Determine the (x, y) coordinate at the center of the cell enclosing the given text.  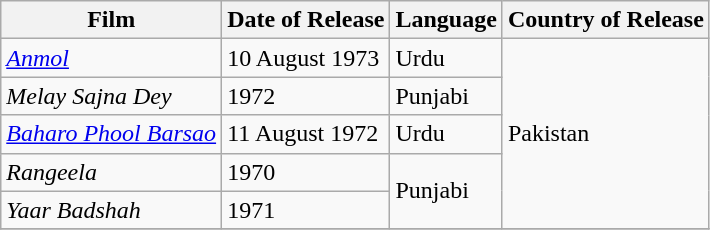
Language (446, 20)
Yaar Badshah (112, 210)
Melay Sajna Dey (112, 96)
11 August 1972 (306, 134)
1972 (306, 96)
1970 (306, 172)
Film (112, 20)
Anmol (112, 58)
Pakistan (606, 134)
Date of Release (306, 20)
Rangeela (112, 172)
10 August 1973 (306, 58)
Country of Release (606, 20)
Baharo Phool Barsao (112, 134)
1971 (306, 210)
